Locate the cell with the specified text and output its (X, Y) center coordinate. 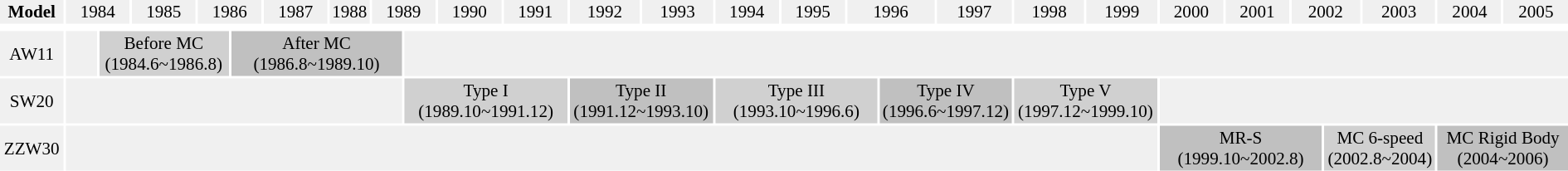
2005 (1536, 12)
MR-S(1999.10~2002.8) (1241, 149)
MC 6-speed(2002.8~2004) (1380, 149)
1992 (606, 12)
1986 (229, 12)
AW11 (32, 54)
Type I(1989.10~1991.12) (486, 100)
1990 (470, 12)
1997 (974, 12)
1985 (163, 12)
1996 (891, 12)
1993 (677, 12)
Before MC(1984.6~1986.8) (163, 54)
1988 (350, 12)
1989 (403, 12)
1987 (295, 12)
1991 (535, 12)
1998 (1049, 12)
1999 (1122, 12)
SW20 (32, 100)
Type IV(1996.6~1997.12) (946, 100)
2000 (1191, 12)
2002 (1326, 12)
Model (32, 12)
1995 (812, 12)
After MC(1986.8~1989.10) (317, 54)
Type III(1993.10~1996.6) (796, 100)
1984 (98, 12)
Type II(1991.12~1993.10) (641, 100)
2003 (1399, 12)
Type V(1997.12~1999.10) (1085, 100)
2004 (1469, 12)
ZZW30 (32, 149)
1994 (747, 12)
2001 (1257, 12)
MC Rigid Body(2004~2006) (1503, 149)
